Search for the cell housing the specified text and yield its (x, y) center coordinate. 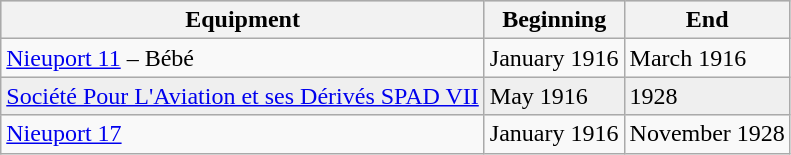
Beginning (554, 20)
March 1916 (707, 58)
Nieuport 11 – Bébé (243, 58)
1928 (707, 96)
November 1928 (707, 134)
Equipment (243, 20)
End (707, 20)
May 1916 (554, 96)
Nieuport 17 (243, 134)
Société Pour L'Aviation et ses Dérivés SPAD VII (243, 96)
